Identify which cell holds the provided text, then report its (x, y) central coordinate. 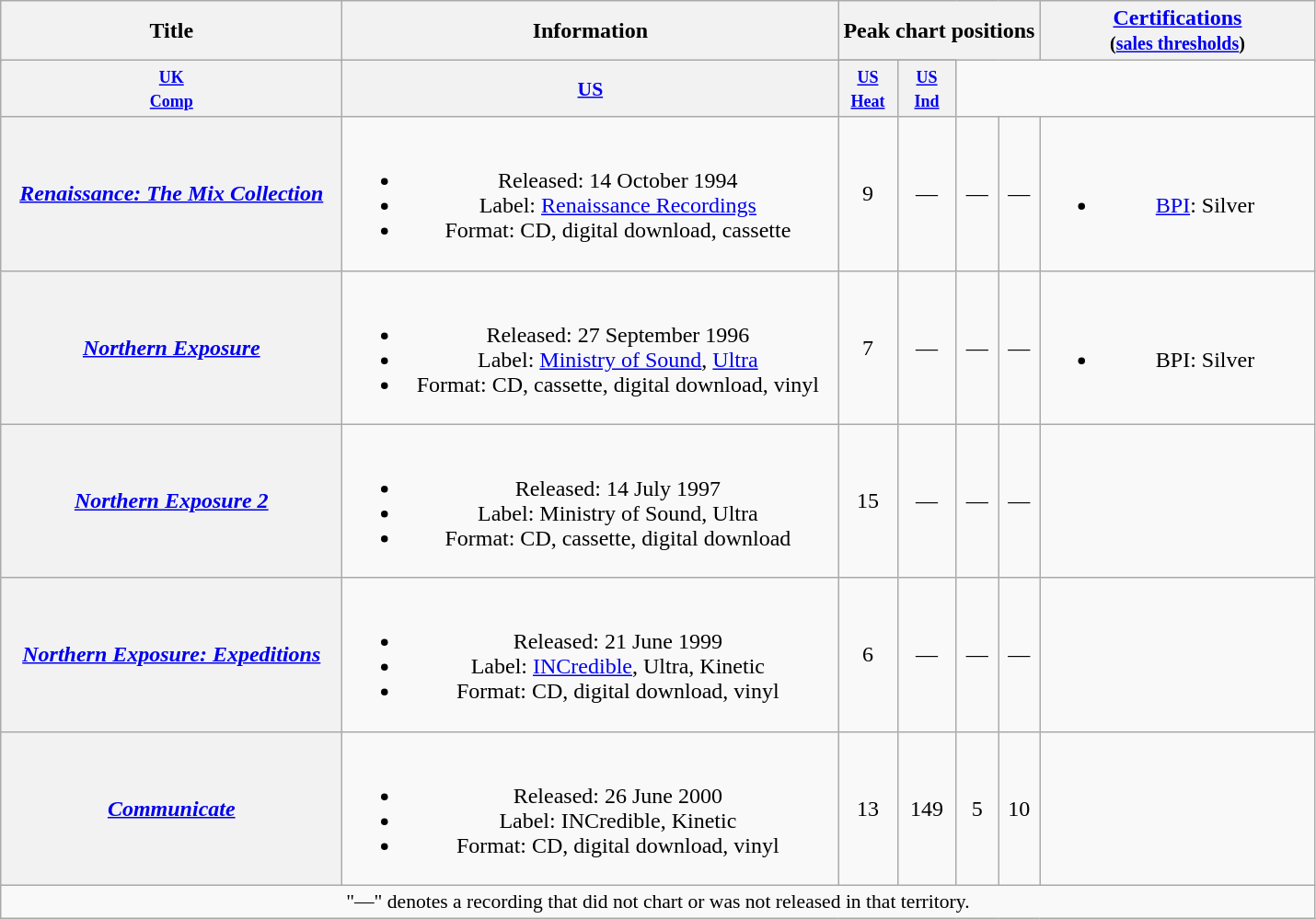
Title (171, 31)
Renaissance: The Mix Collection (171, 193)
7 (868, 348)
Peak chart positions (939, 31)
15 (868, 500)
Released: 26 June 2000Label: INCredible, KineticFormat: CD, digital download, vinyl (591, 808)
Released: 14 October 1994Label: Renaissance RecordingsFormat: CD, digital download, cassette (591, 193)
Released: 21 June 1999Label: INCredible, Ultra, KineticFormat: CD, digital download, vinyl (591, 655)
USHeat (868, 88)
Northern Exposure 2 (171, 500)
"—" denotes a recording that did not chart or was not released in that territory. (658, 902)
UKComp (171, 88)
Released: 27 September 1996Label: Ministry of Sound, UltraFormat: CD, cassette, digital download, vinyl (591, 348)
Northern Exposure (171, 348)
5 (977, 808)
US (591, 88)
13 (868, 808)
149 (927, 808)
9 (868, 193)
Certifications(sales thresholds) (1178, 31)
Released: 14 July 1997Label: Ministry of Sound, UltraFormat: CD, cassette, digital download (591, 500)
USInd (927, 88)
Northern Exposure: Expeditions (171, 655)
Communicate (171, 808)
Information (591, 31)
10 (1020, 808)
6 (868, 655)
